Scan for the cell matching the given text and deliver its [X, Y] coordinate at center. 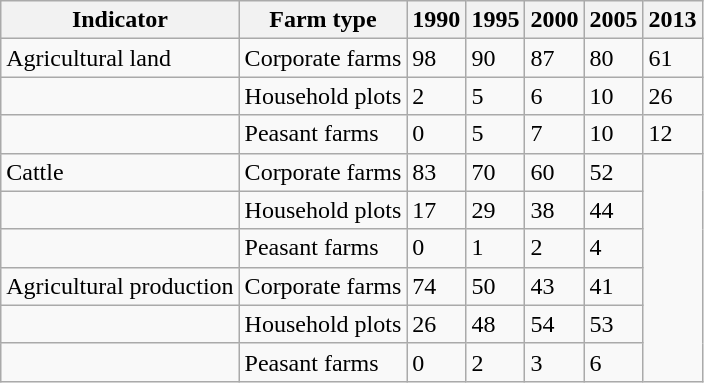
2005 [614, 20]
1 [496, 248]
7 [554, 134]
38 [554, 210]
Farm type [323, 20]
70 [496, 172]
52 [614, 172]
41 [614, 286]
3 [554, 362]
98 [436, 58]
1990 [436, 20]
17 [436, 210]
1995 [496, 20]
50 [496, 286]
2013 [672, 20]
Agricultural land [120, 58]
4 [614, 248]
80 [614, 58]
74 [436, 286]
29 [496, 210]
87 [554, 58]
90 [496, 58]
2000 [554, 20]
Cattle [120, 172]
44 [614, 210]
48 [496, 324]
54 [554, 324]
Agricultural production [120, 286]
83 [436, 172]
43 [554, 286]
12 [672, 134]
Indicator [120, 20]
53 [614, 324]
60 [554, 172]
61 [672, 58]
